Return [X, Y] of the center of cell containing provided text 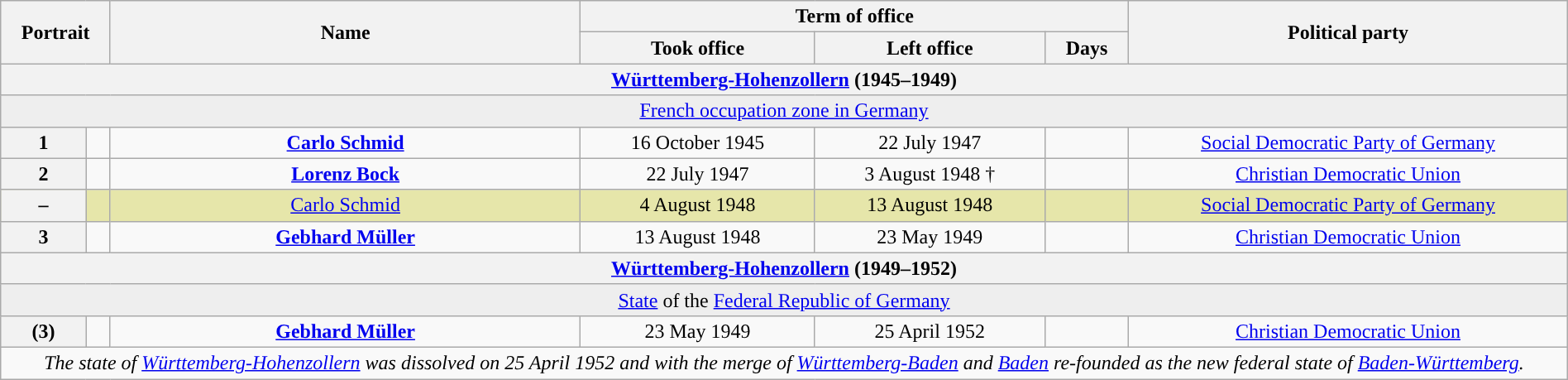
1 [43, 142]
Political party [1348, 32]
Took office [698, 48]
– [43, 205]
16 October 1945 [698, 142]
Portrait [56, 32]
4 August 1948 [698, 205]
Württemberg-Hohenzollern (1949–1952) [784, 268]
Left office [930, 48]
Term of office [855, 17]
French occupation zone in Germany [784, 111]
Württemberg-Hohenzollern (1945–1949) [784, 79]
Name [345, 32]
3 August 1948 † [930, 174]
Days [1087, 48]
2 [43, 174]
State of the Federal Republic of Germany [784, 300]
(3) [43, 331]
25 April 1952 [930, 331]
Lorenz Bock [345, 174]
3 [43, 237]
